Detect which cell encompasses the target text, then output its (x, y) center coordinate. 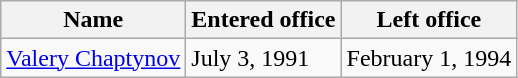
February 1, 1994 (429, 58)
Left office (429, 20)
Entered office (264, 20)
Valery Chaptynov (94, 58)
July 3, 1991 (264, 58)
Name (94, 20)
